Return [x, y] of the center of cell containing provided text 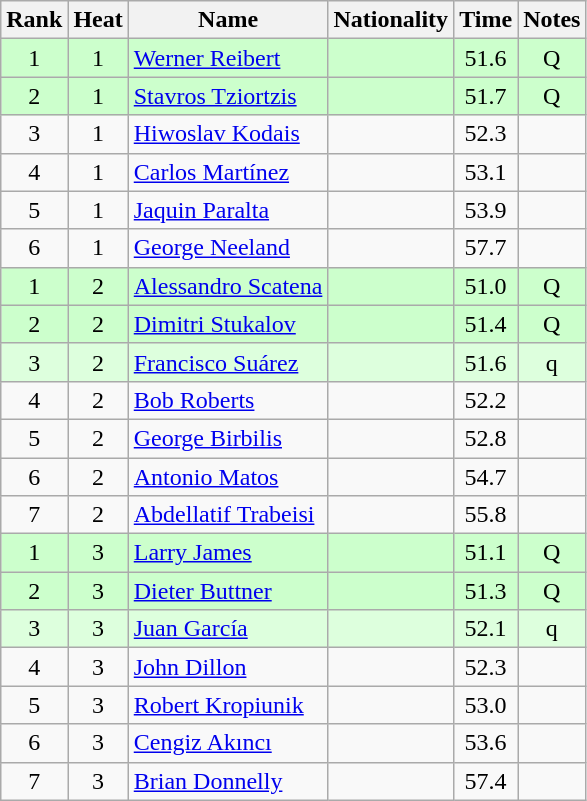
57.7 [486, 248]
Robert Kropiunik [228, 705]
Rank [34, 20]
Carlos Martínez [228, 172]
53.9 [486, 210]
Antonio Matos [228, 477]
Bob Roberts [228, 400]
51.0 [486, 286]
53.0 [486, 705]
52.2 [486, 400]
Stavros Tziortzis [228, 96]
55.8 [486, 515]
53.1 [486, 172]
Brian Donnelly [228, 781]
51.1 [486, 553]
Time [486, 20]
Hiwoslav Kodais [228, 134]
George Birbilis [228, 438]
John Dillon [228, 667]
57.4 [486, 781]
Jaquin Paralta [228, 210]
51.7 [486, 96]
Francisco Suárez [228, 362]
Heat [98, 20]
Juan García [228, 629]
52.1 [486, 629]
Alessandro Scatena [228, 286]
54.7 [486, 477]
Cengiz Akıncı [228, 743]
George Neeland [228, 248]
Larry James [228, 553]
Dimitri Stukalov [228, 324]
51.3 [486, 591]
Dieter Buttner [228, 591]
Nationality [391, 20]
Abdellatif Trabeisi [228, 515]
Name [228, 20]
53.6 [486, 743]
52.8 [486, 438]
Notes [552, 20]
Werner Reibert [228, 58]
51.4 [486, 324]
